Return [X, Y] of the center of cell containing provided text 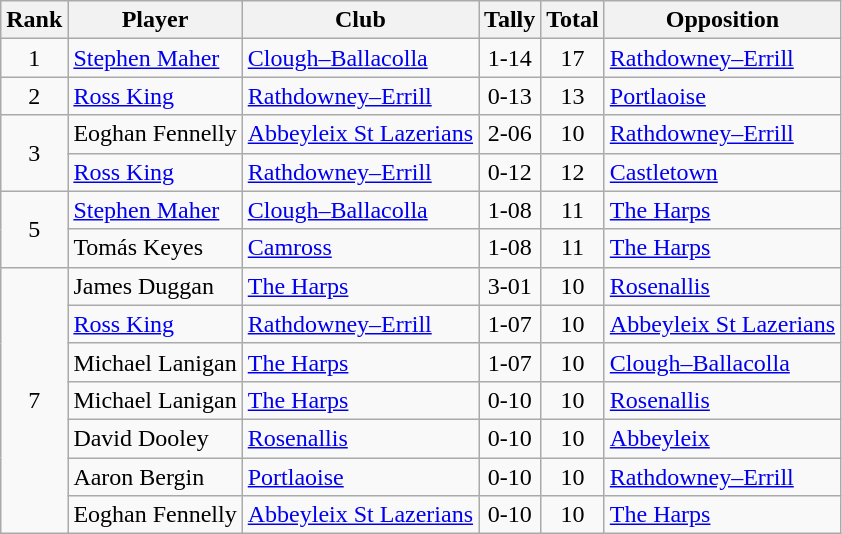
Tally [510, 20]
3-01 [510, 286]
Rank [34, 20]
Tomás Keyes [155, 248]
12 [573, 172]
0-12 [510, 172]
3 [34, 153]
Total [573, 20]
Camross [360, 248]
2 [34, 96]
Player [155, 20]
1-14 [510, 58]
13 [573, 96]
1 [34, 58]
Aaron Bergin [155, 477]
7 [34, 400]
5 [34, 229]
Opposition [722, 20]
Castletown [722, 172]
David Dooley [155, 438]
0-13 [510, 96]
2-06 [510, 134]
James Duggan [155, 286]
17 [573, 58]
Club [360, 20]
Abbeyleix [722, 438]
